Return the (x, y) coordinate for the center point of the cell that contains the specified text.  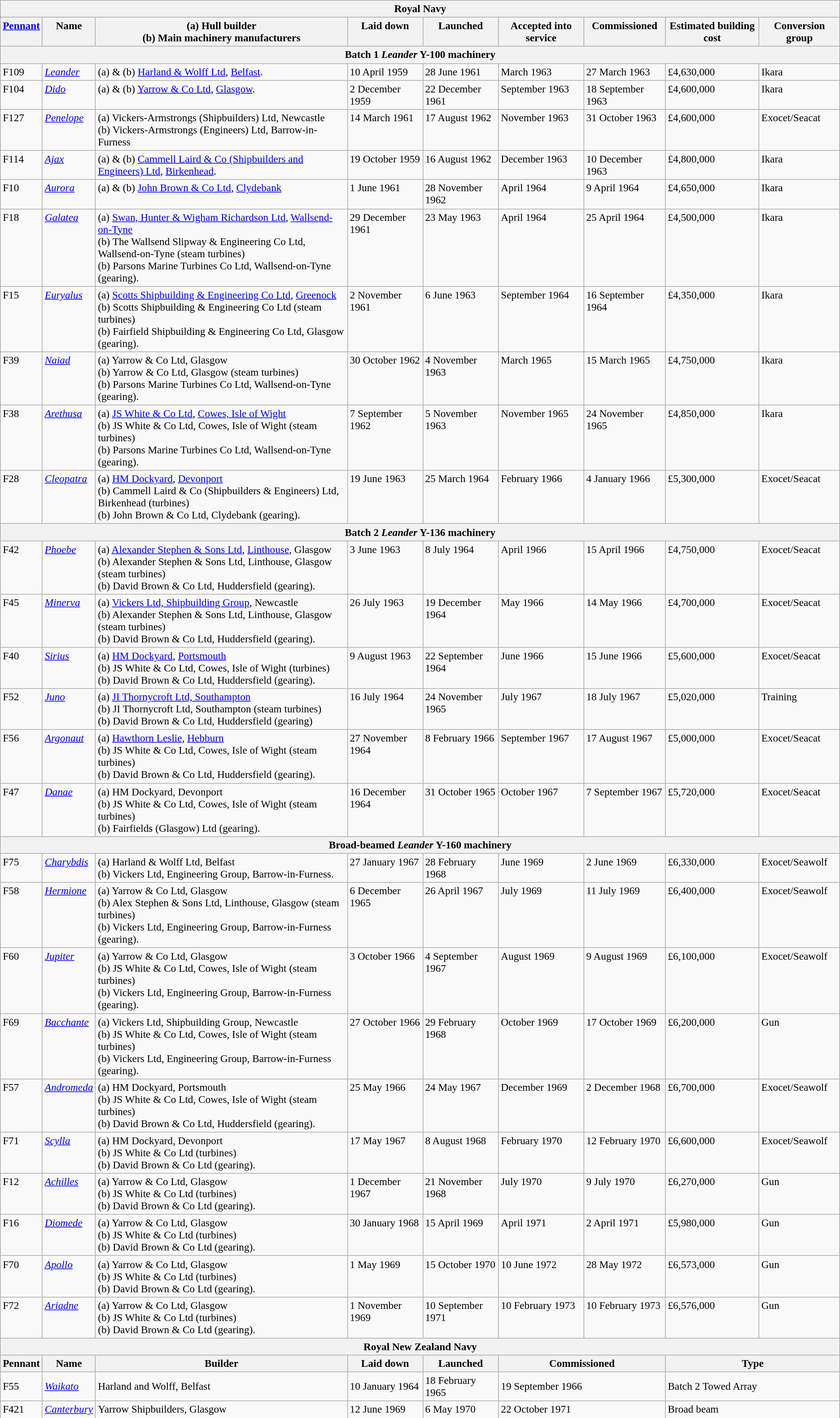
18 February 1965 (460, 1386)
F104 (22, 94)
Accepted into service (541, 31)
2 December 1968 (625, 1105)
17 August 1967 (625, 756)
28 May 1972 (625, 1276)
F52 (22, 709)
Sirius (69, 668)
F47 (22, 810)
F109 (22, 72)
Estimated building cost (712, 31)
15 April 1966 (625, 567)
1 December 1967 (385, 1194)
6 June 1963 (460, 319)
F15 (22, 319)
£5,000,000 (712, 756)
F45 (22, 620)
Minerva (69, 620)
22 December 1961 (460, 94)
F18 (22, 248)
December 1963 (541, 165)
19 September 1966 (582, 1386)
19 October 1959 (385, 165)
F69 (22, 1046)
22 September 1964 (460, 668)
F16 (22, 1235)
May 1966 (541, 620)
15 October 1970 (460, 1276)
27 October 1966 (385, 1046)
10 September 1971 (460, 1317)
March 1963 (541, 72)
15 June 1966 (625, 668)
4 January 1966 (625, 497)
£6,700,000 (712, 1105)
£5,600,000 (712, 668)
Cleopatra (69, 497)
Canterbury (69, 1409)
November 1963 (541, 130)
(a) & (b) John Brown & Co Ltd, Clydebank (222, 194)
F75 (22, 868)
16 September 1964 (625, 319)
April 1966 (541, 567)
November 1965 (541, 438)
October 1969 (541, 1046)
2 June 1969 (625, 868)
£6,600,000 (712, 1153)
March 1965 (541, 378)
30 January 1968 (385, 1235)
8 August 1968 (460, 1153)
18 September 1963 (625, 94)
3 October 1966 (385, 980)
September 1963 (541, 94)
19 June 1963 (385, 497)
September 1964 (541, 319)
Builder (222, 1363)
£6,576,000 (712, 1317)
5 November 1963 (460, 438)
£4,500,000 (712, 248)
(a) Hawthorn Leslie, Hebburn (b) JS White & Co Ltd, Cowes, Isle of Wight (steam turbines) (b) David Brown & Co Ltd, Huddersfield (gearing). (222, 756)
21 November 1968 (460, 1194)
(a) & (b) Harland & Wolff Ltd, Belfast. (222, 72)
(a) JI Thornycroft Ltd, Southampton (b) JI Thornycroft Ltd, Southampton (steam turbines) (b) David Brown & Co Ltd, Huddersfield (gearing) (222, 709)
4 November 1963 (460, 378)
September 1967 (541, 756)
August 1969 (541, 980)
2 April 1971 (625, 1235)
Broad beam (753, 1409)
25 May 1966 (385, 1105)
Galatea (69, 248)
Yarrow Shipbuilders, Glasgow (222, 1409)
April 1971 (541, 1235)
23 May 1963 (460, 248)
Conversion group (800, 31)
29 February 1968 (460, 1046)
F40 (22, 668)
8 February 1966 (460, 756)
7 September 1967 (625, 810)
Euryalus (69, 319)
15 March 1965 (625, 378)
17 August 1962 (460, 130)
Juno (69, 709)
£4,850,000 (712, 438)
Batch 1 Leander Y-100 machinery (420, 55)
14 March 1961 (385, 130)
Batch 2 Towed Array (753, 1386)
31 October 1965 (460, 810)
4 September 1967 (460, 980)
24 May 1967 (460, 1105)
£6,100,000 (712, 980)
F10 (22, 194)
16 July 1964 (385, 709)
10 December 1963 (625, 165)
Batch 2 Leander Y-136 machinery (420, 532)
June 1969 (541, 868)
June 1966 (541, 668)
1 June 1961 (385, 194)
Apollo (69, 1276)
6 December 1965 (385, 915)
16 December 1964 (385, 810)
Training (800, 709)
15 April 1969 (460, 1235)
Jupiter (69, 980)
17 May 1967 (385, 1153)
31 October 1963 (625, 130)
(a) HM Dockyard, Devonport (b) Cammell Laird & Co (Shipbuilders & Engineers) Ltd, Birkenhead (turbines) (b) John Brown & Co Ltd, Clydebank (gearing). (222, 497)
£5,980,000 (712, 1235)
6 May 1970 (460, 1409)
12 June 1969 (385, 1409)
£6,400,000 (712, 915)
18 July 1967 (625, 709)
£6,573,000 (712, 1276)
9 August 1969 (625, 980)
F114 (22, 165)
10 June 1972 (541, 1276)
£4,630,000 (712, 72)
1 May 1969 (385, 1276)
Harland and Wolff, Belfast (222, 1386)
£5,300,000 (712, 497)
14 May 1966 (625, 620)
F71 (22, 1153)
F28 (22, 497)
Danae (69, 810)
F58 (22, 915)
Naiad (69, 378)
F55 (22, 1386)
(a) Hull builder(b) Main machinery manufacturers (222, 31)
£4,800,000 (712, 165)
25 March 1964 (460, 497)
F70 (22, 1276)
27 November 1964 (385, 756)
February 1970 (541, 1153)
2 November 1961 (385, 319)
July 1967 (541, 709)
30 October 1962 (385, 378)
Dido (69, 94)
F57 (22, 1105)
(a) HM Dockyard, Devonport (b) JS White & Co Ltd, Cowes, Isle of Wight (steam turbines) (b) Fairfields (Glasgow) Ltd (gearing). (222, 810)
Scylla (69, 1153)
26 April 1967 (460, 915)
Royal New Zealand Navy (420, 1346)
F38 (22, 438)
F42 (22, 567)
F12 (22, 1194)
Leander (69, 72)
£4,700,000 (712, 620)
12 February 1970 (625, 1153)
27 January 1967 (385, 868)
16 August 1962 (460, 165)
(a) HM Dockyard, Portsmouth (b) JS White & Co Ltd, Cowes, Isle of Wight (steam turbines) (b) David Brown & Co Ltd, Huddersfield (gearing). (222, 1105)
£5,720,000 (712, 810)
F421 (22, 1409)
28 November 1962 (460, 194)
July 1970 (541, 1194)
F56 (22, 756)
28 June 1961 (460, 72)
Phoebe (69, 567)
Argonaut (69, 756)
3 June 1963 (385, 567)
Ajax (69, 165)
17 October 1969 (625, 1046)
Arethusa (69, 438)
Waikato (69, 1386)
(a) Yarrow & Co Ltd, Glasgow (b) Yarrow & Co Ltd, Glasgow (steam turbines) (b) Parsons Marine Turbines Co Ltd, Wallsend-on-Tyne (gearing). (222, 378)
£6,330,000 (712, 868)
(a) Harland & Wolff Ltd, Belfast (b) Vickers Ltd, Engineering Group, Barrow-in-Furness. (222, 868)
9 August 1963 (385, 668)
Bacchante (69, 1046)
February 1966 (541, 497)
£6,270,000 (712, 1194)
F72 (22, 1317)
Type (753, 1363)
2 December 1959 (385, 94)
July 1969 (541, 915)
£5,020,000 (712, 709)
10 April 1959 (385, 72)
(a) HM Dockyard, Devonport (b) JS White & Co Ltd (turbines)(b) David Brown & Co Ltd (gearing). (222, 1153)
£4,350,000 (712, 319)
October 1967 (541, 810)
25 April 1964 (625, 248)
F127 (22, 130)
Hermione (69, 915)
(a) & (b) Cammell Laird & Co (Shipbuilders and Engineers) Ltd, Birkenhead. (222, 165)
9 April 1964 (625, 194)
Royal Navy (420, 9)
Ariadne (69, 1317)
11 July 1969 (625, 915)
F39 (22, 378)
Andromeda (69, 1105)
1 November 1969 (385, 1317)
22 October 1971 (582, 1409)
Broad-beamed Leander Y-160 machinery (420, 845)
9 July 1970 (625, 1194)
(a) HM Dockyard, Portsmouth (b) JS White & Co Ltd, Cowes, Isle of Wight (turbines) (b) David Brown & Co Ltd, Huddersfield (gearing). (222, 668)
Aurora (69, 194)
Achilles (69, 1194)
Diomede (69, 1235)
7 September 1962 (385, 438)
26 July 1963 (385, 620)
£6,200,000 (712, 1046)
F60 (22, 980)
10 January 1964 (385, 1386)
28 February 1968 (460, 868)
8 July 1964 (460, 567)
(a) Vickers-Armstrongs (Shipbuilders) Ltd, Newcastle (b) Vickers-Armstrongs (Engineers) Ltd, Barrow-in-Furness (222, 130)
(a) & (b) Yarrow & Co Ltd, Glasgow. (222, 94)
Penelope (69, 130)
19 December 1964 (460, 620)
29 December 1961 (385, 248)
December 1969 (541, 1105)
27 March 1963 (625, 72)
Charybdis (69, 868)
£4,650,000 (712, 194)
